Pinpoint the cell where the given text exists, returning its (X, Y) midpoint coordinate. 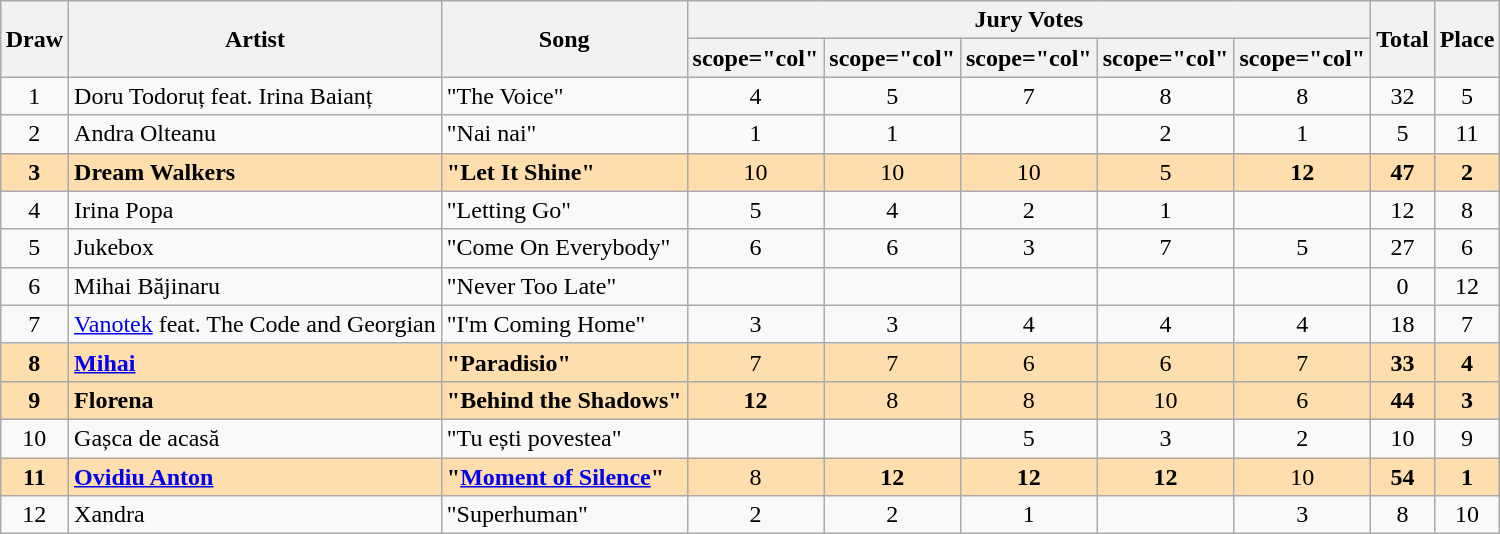
Mihai (256, 362)
Irina Popa (256, 210)
47 (1403, 172)
Gașca de acasă (256, 438)
"Letting Go" (564, 210)
Artist (256, 39)
Draw (34, 39)
Andra Olteanu (256, 134)
0 (1403, 286)
Dream Walkers (256, 172)
"Superhuman" (564, 515)
27 (1403, 248)
Florena (256, 400)
"Nai nai" (564, 134)
"Moment of Silence" (564, 477)
Mihai Băjinaru (256, 286)
Place (1467, 39)
"Behind the Shadows" (564, 400)
54 (1403, 477)
18 (1403, 324)
Ovidiu Anton (256, 477)
"Never Too Late" (564, 286)
"Let It Shine" (564, 172)
Song (564, 39)
"The Voice" (564, 96)
Vanotek feat. The Code and Georgian (256, 324)
"I'm Coming Home" (564, 324)
Xandra (256, 515)
Total (1403, 39)
44 (1403, 400)
"Paradisio" (564, 362)
33 (1403, 362)
Jukebox (256, 248)
Doru Todoruț feat. Irina Baianț (256, 96)
"Come On Everybody" (564, 248)
32 (1403, 96)
"Tu ești povestea" (564, 438)
Jury Votes (1029, 20)
